Capture the cell that displays the provided text and extract its [x, y] central coordinate. 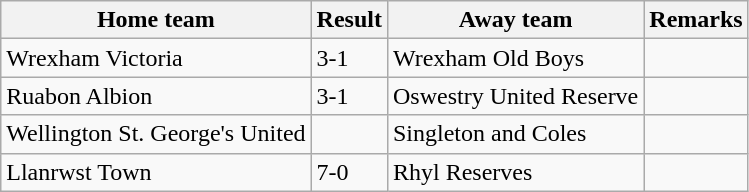
Remarks [696, 20]
Home team [156, 20]
Wellington St. George's United [156, 134]
7-0 [349, 172]
Wrexham Victoria [156, 58]
Oswestry United Reserve [515, 96]
Ruabon Albion [156, 96]
Away team [515, 20]
Llanrwst Town [156, 172]
Rhyl Reserves [515, 172]
Wrexham Old Boys [515, 58]
Singleton and Coles [515, 134]
Result [349, 20]
